Return the (x, y) coordinate for the center point of the cell that contains the specified text.  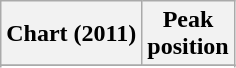
Peak position (188, 34)
Chart (2011) (72, 34)
